Locate the cell with the specified text and output its (X, Y) center coordinate. 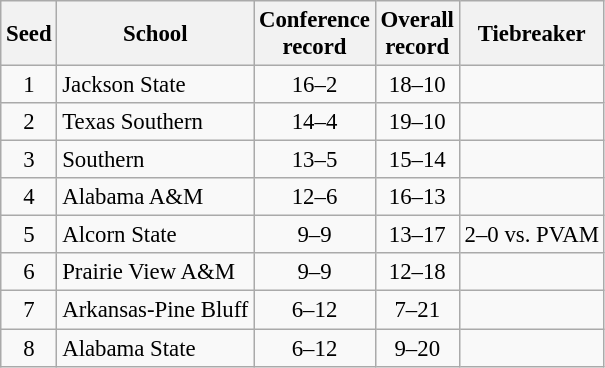
Overallrecord (417, 34)
3 (29, 160)
13–17 (417, 235)
Southern (156, 160)
Alabama State (156, 348)
Conferencerecord (315, 34)
2–0 vs. PVAM (532, 235)
18–10 (417, 85)
16–13 (417, 197)
Tiebreaker (532, 34)
16–2 (315, 85)
School (156, 34)
13–5 (315, 160)
5 (29, 235)
Alabama A&M (156, 197)
7–21 (417, 310)
4 (29, 197)
Prairie View A&M (156, 273)
15–14 (417, 160)
19–10 (417, 122)
12–6 (315, 197)
1 (29, 85)
Arkansas-Pine Bluff (156, 310)
8 (29, 348)
7 (29, 310)
2 (29, 122)
Jackson State (156, 85)
9–20 (417, 348)
6 (29, 273)
14–4 (315, 122)
Texas Southern (156, 122)
Seed (29, 34)
12–18 (417, 273)
Alcorn State (156, 235)
